Return the (x, y) coordinate for the center point of the cell that contains the specified text.  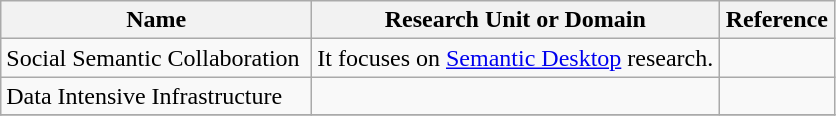
Research Unit or Domain (516, 20)
Social Semantic Collaboration (156, 58)
Name (156, 20)
It focuses on Semantic Desktop research. (516, 58)
Data Intensive Infrastructure (156, 96)
Reference (777, 20)
